Detect which cell encompasses the target text, then output its (x, y) center coordinate. 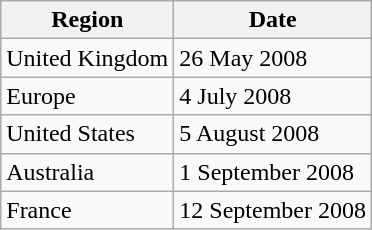
12 September 2008 (273, 210)
1 September 2008 (273, 172)
Australia (88, 172)
United States (88, 134)
France (88, 210)
4 July 2008 (273, 96)
5 August 2008 (273, 134)
United Kingdom (88, 58)
Europe (88, 96)
26 May 2008 (273, 58)
Date (273, 20)
Region (88, 20)
